Find where the given text appears and provide that cell's center as [x, y] coordinate. 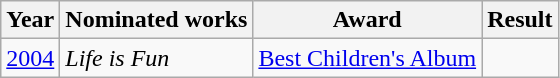
Result [520, 20]
Year [30, 20]
Nominated works [156, 20]
Award [368, 20]
Best Children's Album [368, 58]
Life is Fun [156, 58]
2004 [30, 58]
